Return (X, Y) of the center of cell containing provided text 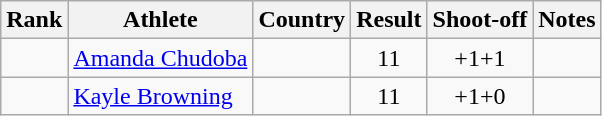
Shoot-off (480, 20)
Result (389, 20)
Notes (567, 20)
+1+1 (480, 58)
+1+0 (480, 96)
Kayle Browning (160, 96)
Country (302, 20)
Rank (34, 20)
Athlete (160, 20)
Amanda Chudoba (160, 58)
